Determine the (X, Y) coordinate at the center of the cell enclosing the given text.  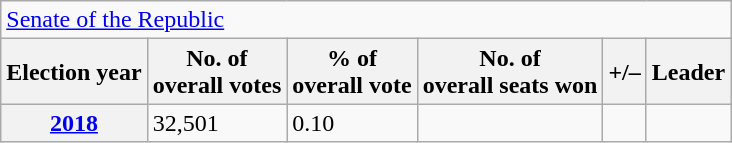
Election year (74, 72)
No. ofoverall seats won (510, 72)
Leader (688, 72)
No. ofoverall votes (217, 72)
2018 (74, 123)
+/– (624, 72)
32,501 (217, 123)
Senate of the Republic (366, 20)
0.10 (352, 123)
% ofoverall vote (352, 72)
